Detect which cell encompasses the target text, then output its [x, y] center coordinate. 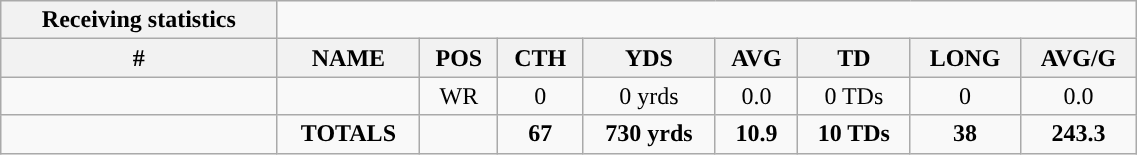
TD [854, 58]
AVG [756, 58]
LONG [965, 58]
67 [540, 134]
730 yrds [650, 134]
243.3 [1078, 134]
0 yrds [650, 96]
10 TDs [854, 134]
Receiving statistics [139, 20]
CTH [540, 58]
38 [965, 134]
YDS [650, 58]
WR [459, 96]
AVG/G [1078, 58]
0 TDs [854, 96]
# [139, 58]
NAME [348, 58]
TOTALS [348, 134]
10.9 [756, 134]
POS [459, 58]
